Pinpoint the cell where the given text exists, returning its [X, Y] midpoint coordinate. 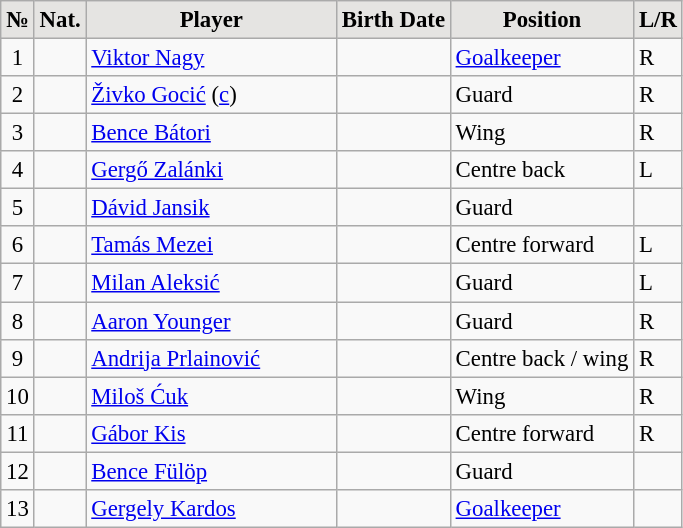
Aaron Younger [212, 321]
Tamás Mezei [212, 245]
№ [18, 20]
Gábor Kis [212, 433]
Bence Bátori [212, 133]
Miloš Ćuk [212, 396]
Centre back [542, 170]
Živko Gocić (c) [212, 95]
Birth Date [394, 20]
Gergely Kardos [212, 509]
4 [18, 170]
12 [18, 471]
Position [542, 20]
5 [18, 208]
8 [18, 321]
Nat. [60, 20]
L/R [658, 20]
11 [18, 433]
Milan Aleksić [212, 283]
7 [18, 283]
Andrija Prlainović [212, 358]
Dávid Jansik [212, 208]
2 [18, 95]
1 [18, 58]
13 [18, 509]
10 [18, 396]
9 [18, 358]
6 [18, 245]
Bence Fülöp [212, 471]
Player [212, 20]
3 [18, 133]
Gergő Zalánki [212, 170]
Viktor Nagy [212, 58]
Centre back / wing [542, 358]
